From the cell containing the given text, extract its center point as (x, y) coordinate. 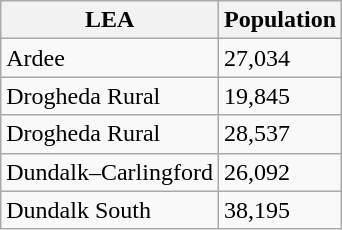
28,537 (280, 134)
27,034 (280, 58)
Dundalk–Carlingford (110, 172)
19,845 (280, 96)
38,195 (280, 210)
26,092 (280, 172)
LEA (110, 20)
Population (280, 20)
Ardee (110, 58)
Dundalk South (110, 210)
